For the text-containing cell, return its midpoint in [X, Y] coordinate format. 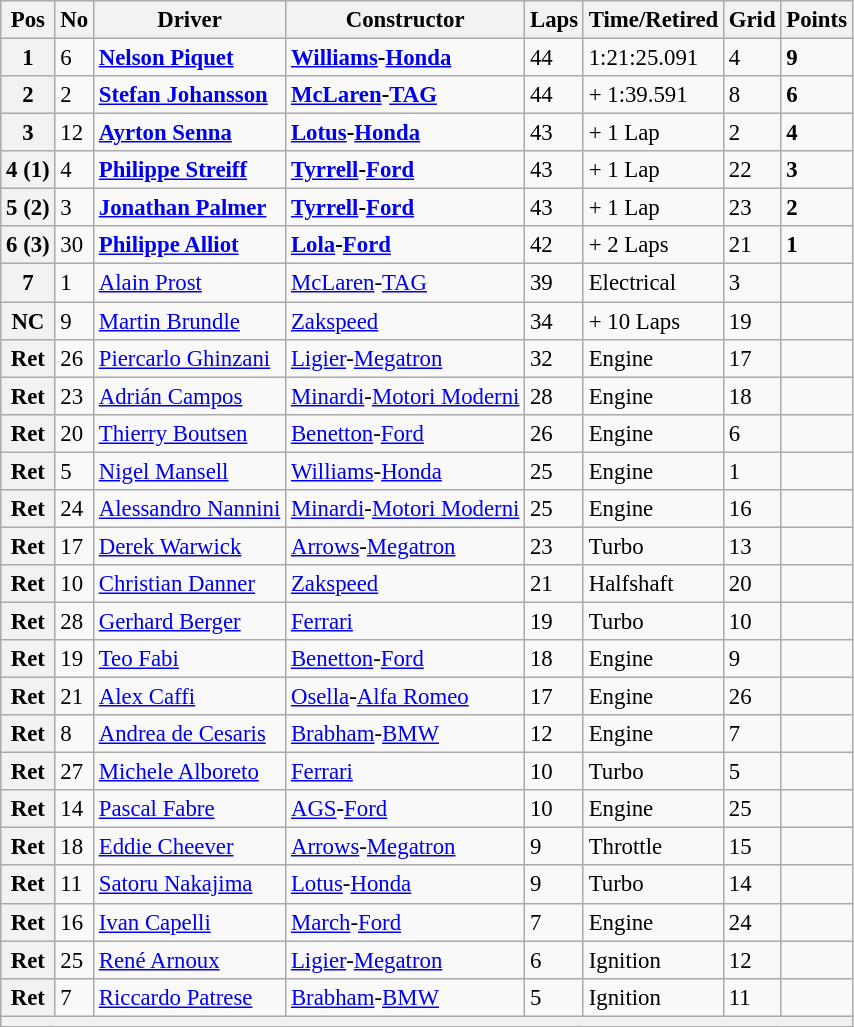
+ 2 Laps [653, 245]
Nigel Mansell [189, 471]
Stefan Johansson [189, 95]
1:21:25.091 [653, 58]
Adrián Campos [189, 396]
Riccardo Patrese [189, 997]
Eddie Cheever [189, 847]
Philippe Streiff [189, 170]
Constructor [406, 20]
32 [554, 358]
Pascal Fabre [189, 809]
Martin Brundle [189, 321]
Derek Warwick [189, 546]
Nelson Piquet [189, 58]
Alex Caffi [189, 697]
Philippe Alliot [189, 245]
Lola-Ford [406, 245]
27 [74, 772]
Christian Danner [189, 584]
39 [554, 283]
Ayrton Senna [189, 133]
Michele Alboreto [189, 772]
March-Ford [406, 922]
Pos [28, 20]
22 [752, 170]
Throttle [653, 847]
42 [554, 245]
Teo Fabi [189, 659]
René Arnoux [189, 960]
Alain Prost [189, 283]
Alessandro Nannini [189, 509]
Halfshaft [653, 584]
No [74, 20]
Satoru Nakajima [189, 885]
13 [752, 546]
Driver [189, 20]
Time/Retired [653, 20]
15 [752, 847]
6 (3) [28, 245]
Jonathan Palmer [189, 208]
34 [554, 321]
Osella-Alfa Romeo [406, 697]
AGS-Ford [406, 809]
Laps [554, 20]
Ivan Capelli [189, 922]
Gerhard Berger [189, 621]
Points [816, 20]
NC [28, 321]
+ 10 Laps [653, 321]
30 [74, 245]
Thierry Boutsen [189, 433]
Piercarlo Ghinzani [189, 358]
Electrical [653, 283]
Andrea de Cesaris [189, 734]
4 (1) [28, 170]
+ 1:39.591 [653, 95]
5 (2) [28, 208]
Grid [752, 20]
